Scan for the cell matching the given text and deliver its (x, y) coordinate at center. 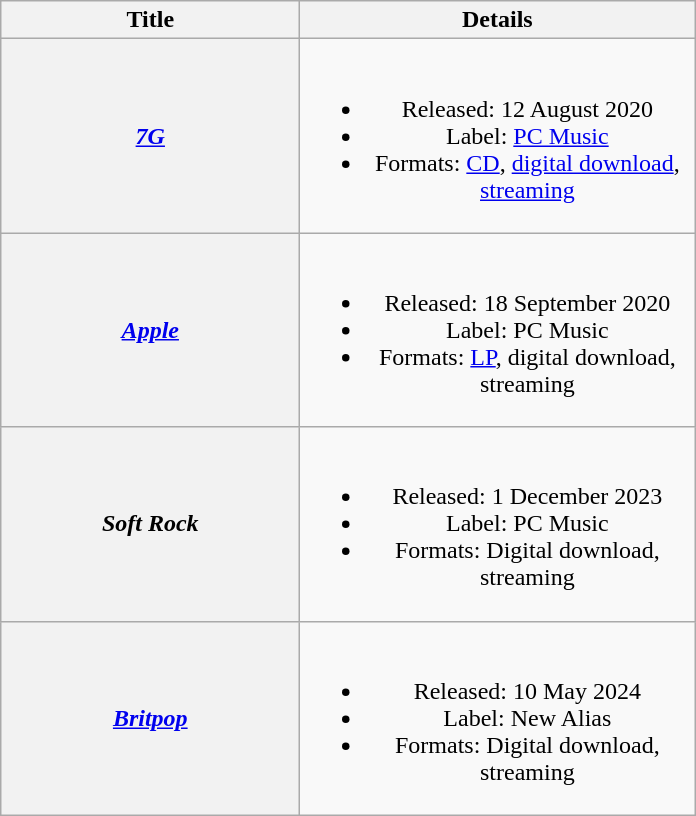
7G (150, 136)
Britpop (150, 718)
Apple (150, 330)
Released: 12 August 2020Label: PC MusicFormats: CD, digital download, streaming (498, 136)
Title (150, 20)
Released: 18 September 2020Label: PC MusicFormats: LP, digital download, streaming (498, 330)
Released: 1 December 2023Label: PC MusicFormats: Digital download, streaming (498, 524)
Details (498, 20)
Released: 10 May 2024Label: New AliasFormats: Digital download, streaming (498, 718)
Soft Rock (150, 524)
